Return [X, Y] of the center of cell containing provided text 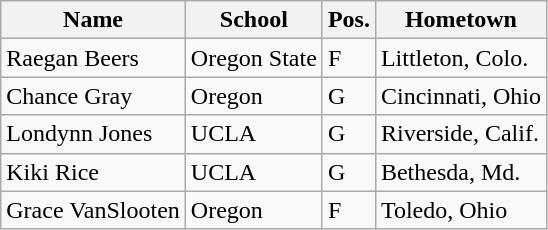
School [254, 20]
Name [94, 20]
Raegan Beers [94, 58]
Chance Gray [94, 96]
Oregon State [254, 58]
Littleton, Colo. [460, 58]
Pos. [348, 20]
Riverside, Calif. [460, 134]
Toledo, Ohio [460, 210]
Cincinnati, Ohio [460, 96]
Londynn Jones [94, 134]
Hometown [460, 20]
Kiki Rice [94, 172]
Grace VanSlooten [94, 210]
Bethesda, Md. [460, 172]
